Return (X, Y) of the center of cell containing provided text 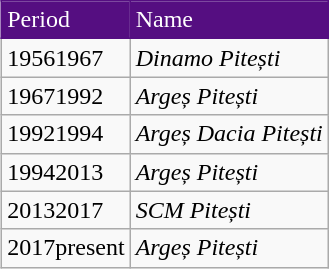
Argeș Dacia Pitești (229, 134)
Period (66, 20)
Dinamo Pitești (229, 58)
SCM Pitești (229, 210)
Name (229, 20)
2017present (66, 248)
19942013 (66, 172)
19921994 (66, 134)
20132017 (66, 210)
19561967 (66, 58)
19671992 (66, 96)
